Scan for the cell matching the given text and deliver its (x, y) coordinate at center. 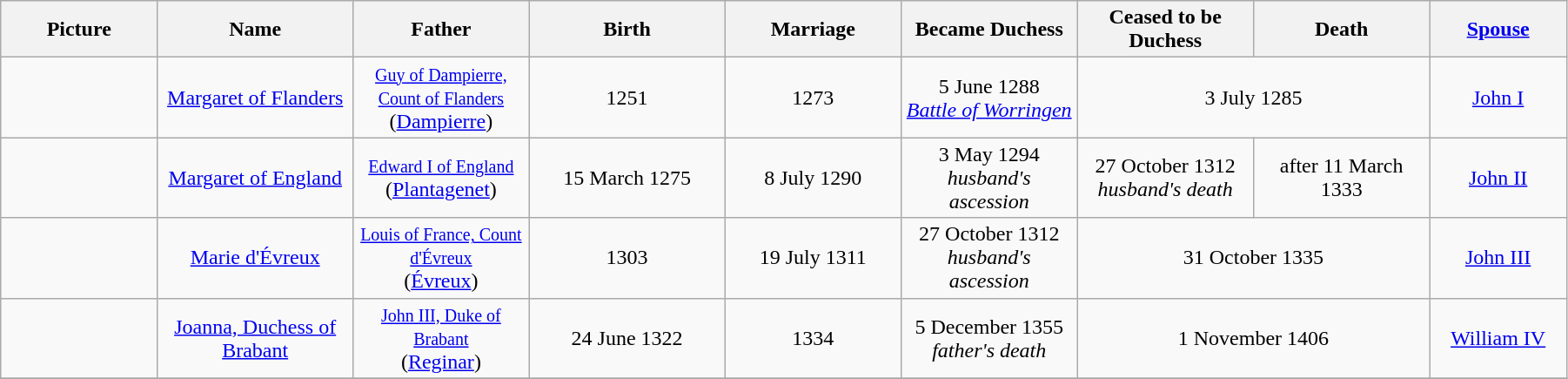
Became Duchess (989, 30)
Marriage (813, 30)
5 December 1355father's death (989, 338)
1303 (627, 258)
Louis of France, Count d'Évreux(Évreux) (441, 258)
31 October 1335 (1253, 258)
Spouse (1498, 30)
3 July 1285 (1253, 98)
3 May 1294husband's ascession (989, 178)
15 March 1275 (627, 178)
Ceased to be Duchess (1165, 30)
Death (1341, 30)
Name (256, 30)
Birth (627, 30)
Margaret of Flanders (256, 98)
after 11 March 1333 (1341, 178)
Father (441, 30)
Picture (79, 30)
Guy of Dampierre, Count of Flanders(Dampierre) (441, 98)
Joanna, Duchess of Brabant (256, 338)
24 June 1322 (627, 338)
5 June 1288Battle of Worringen (989, 98)
Margaret of England (256, 178)
Edward I of England(Plantagenet) (441, 178)
1334 (813, 338)
8 July 1290 (813, 178)
Marie d'Évreux (256, 258)
1251 (627, 98)
John III, Duke of Brabant(Reginar) (441, 338)
27 October 1312husband's death (1165, 178)
1 November 1406 (1253, 338)
1273 (813, 98)
19 July 1311 (813, 258)
William IV (1498, 338)
John III (1498, 258)
27 October 1312husband's ascession (989, 258)
John II (1498, 178)
John I (1498, 98)
